For the text-containing cell, return its midpoint in (X, Y) coordinate format. 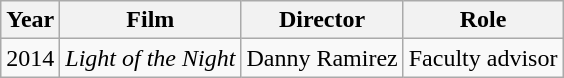
Light of the Night (150, 58)
Year (30, 20)
Danny Ramirez (322, 58)
Film (150, 20)
Role (483, 20)
Faculty advisor (483, 58)
Director (322, 20)
2014 (30, 58)
